Provide the [x, y] coordinate of the cell's center where the given text is located.  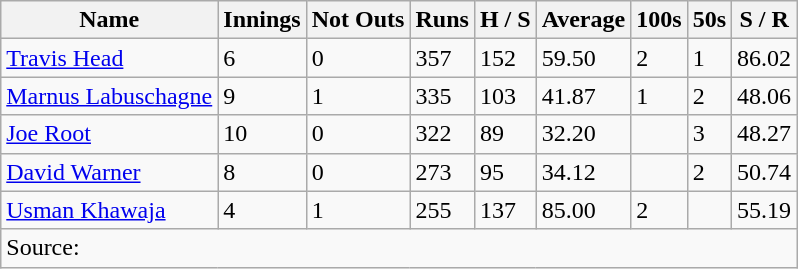
Name [110, 20]
103 [505, 96]
34.12 [584, 172]
48.27 [764, 134]
255 [442, 210]
Usman Khawaja [110, 210]
335 [442, 96]
S / R [764, 20]
50s [709, 20]
6 [262, 58]
95 [505, 172]
Travis Head [110, 58]
89 [505, 134]
Source: [399, 248]
41.87 [584, 96]
Joe Root [110, 134]
50.74 [764, 172]
273 [442, 172]
9 [262, 96]
137 [505, 210]
3 [709, 134]
Innings [262, 20]
48.06 [764, 96]
85.00 [584, 210]
8 [262, 172]
100s [659, 20]
357 [442, 58]
4 [262, 210]
322 [442, 134]
55.19 [764, 210]
152 [505, 58]
Runs [442, 20]
Marnus Labuschagne [110, 96]
10 [262, 134]
32.20 [584, 134]
Average [584, 20]
86.02 [764, 58]
David Warner [110, 172]
59.50 [584, 58]
H / S [505, 20]
Not Outs [358, 20]
